Find where the given text appears and provide that cell's center as (X, Y) coordinate. 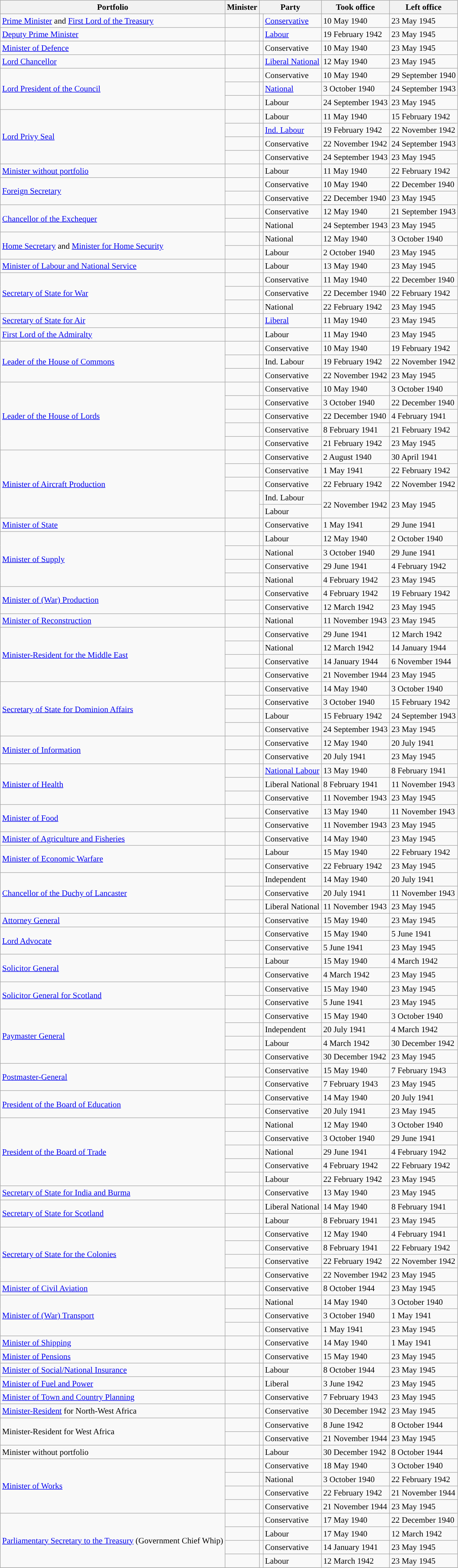
Minister of Aircraft Production (113, 484)
18 May 1940 (355, 1465)
Secretary of State for Scotland (113, 1213)
Minister of Labour and National Service (113, 266)
Minister of Economic Warfare (113, 859)
Solicitor General for Scotland (113, 996)
Portfolio (113, 7)
Leader of the House of Lords (113, 416)
Minister-Resident for West Africa (113, 1431)
First Lord of the Admiralty (113, 334)
Lord President of the Council (113, 89)
2 August 1940 (355, 457)
Chancellor of the Exchequer (113, 218)
President of the Board of Trade (113, 1152)
Minister of Reconstruction (113, 621)
Lord Advocate (113, 940)
Minister of Town and Country Planning (113, 1398)
21 September 1943 (424, 212)
Minister of (War) Production (113, 600)
Left office (424, 7)
30 April 1941 (424, 457)
8 June 1942 (355, 1425)
Home Secretary and Minister for Home Security (113, 246)
Minister of Works (113, 1486)
Lord Chancellor (113, 62)
Party (290, 7)
Minister of Pensions (113, 1357)
Secretary of State for the Colonies (113, 1254)
Minister of Health (113, 784)
Minister of Civil Aviation (113, 1288)
Parliamentary Secretary to the Treasury (Government Chief Whip) (113, 1540)
Minister of (War) Transport (113, 1315)
Secretary of State for Dominion Affairs (113, 709)
Lord Privy Seal (113, 137)
Minister of Social/National Insurance (113, 1370)
Minister-Resident for the Middle East (113, 654)
29 September 1940 (424, 75)
Minister of Shipping (113, 1343)
Secretary of State for India and Burma (113, 1193)
Solicitor General (113, 968)
Minister of Defence (113, 48)
Secretary of State for Air (113, 321)
3 June 1942 (355, 1384)
Paymaster General (113, 1036)
Deputy Prime Minister (113, 34)
Attorney General (113, 920)
National Labour (293, 770)
6 November 1944 (424, 661)
Minister of Supply (113, 559)
Chancellor of the Duchy of Lancaster (113, 893)
President of the Board of Education (113, 1104)
Minister (242, 7)
14 January 1941 (355, 1547)
Minister of Food (113, 818)
Minister-Resident for North-West Africa (113, 1411)
Minister of Information (113, 750)
Minister of State (113, 525)
Postmaster-General (113, 1077)
Prime Minister and First Lord of the Treasury (113, 21)
Minister of Agriculture and Fisheries (113, 839)
Foreign Secretary (113, 191)
Took office (355, 7)
Minister of Fuel and Power (113, 1384)
Leader of the House of Commons (113, 362)
Secretary of State for War (113, 294)
